Extract the [X, Y] coordinate from the center of the cell holding the provided text.  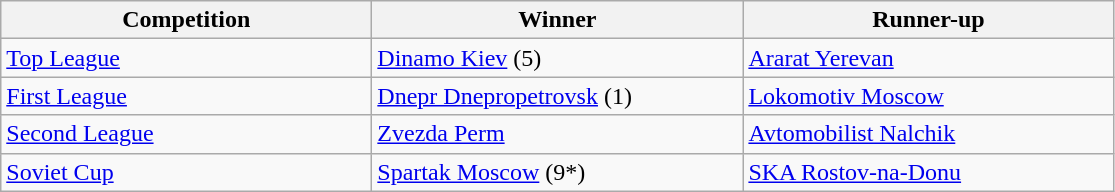
Lokomotiv Moscow [928, 96]
Ararat Yerevan [928, 58]
Second League [186, 134]
Soviet Cup [186, 172]
Dnepr Dnepropetrovsk (1) [558, 96]
Winner [558, 20]
SKA Rostov-na-Donu [928, 172]
Runner-up [928, 20]
Dinamo Kiev (5) [558, 58]
Avtomobilist Nalchik [928, 134]
Top League [186, 58]
First League [186, 96]
Competition [186, 20]
Spartak Moscow (9*) [558, 172]
Zvezda Perm [558, 134]
